Search for the cell housing the specified text and yield its (x, y) center coordinate. 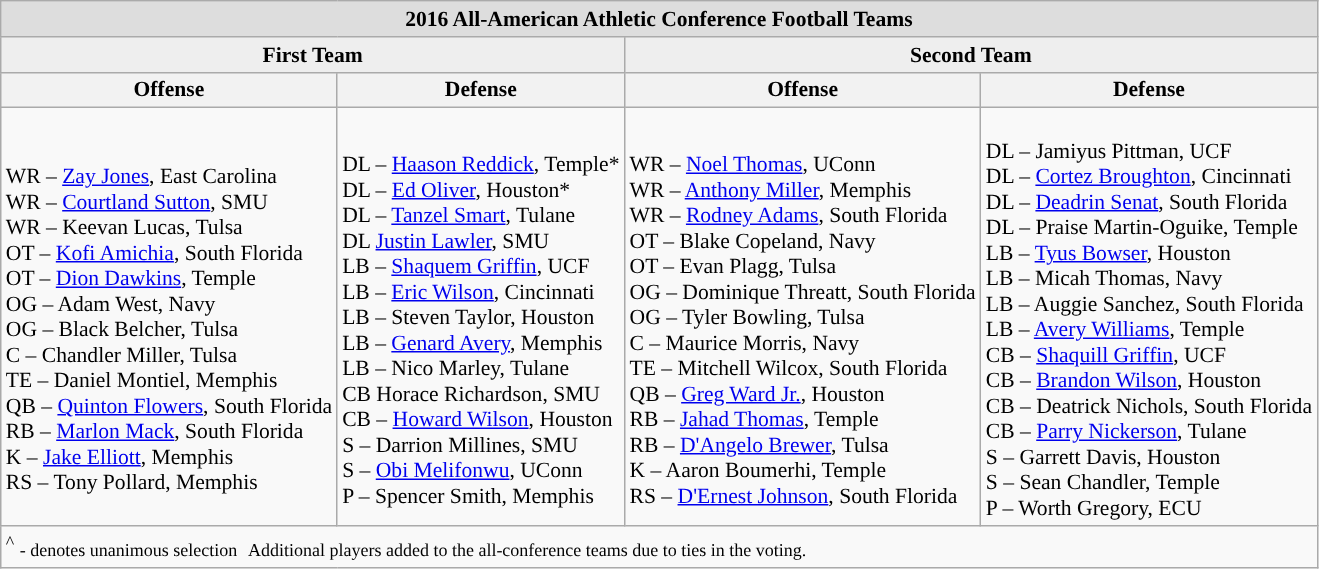
First Team (313, 55)
Second Team (970, 55)
^ - denotes unanimous selection Additional players added to the all-conference teams due to ties in the voting. (659, 546)
2016 All-American Athletic Conference Football Teams (659, 19)
